Identify which cell holds the provided text, then report its [X, Y] central coordinate. 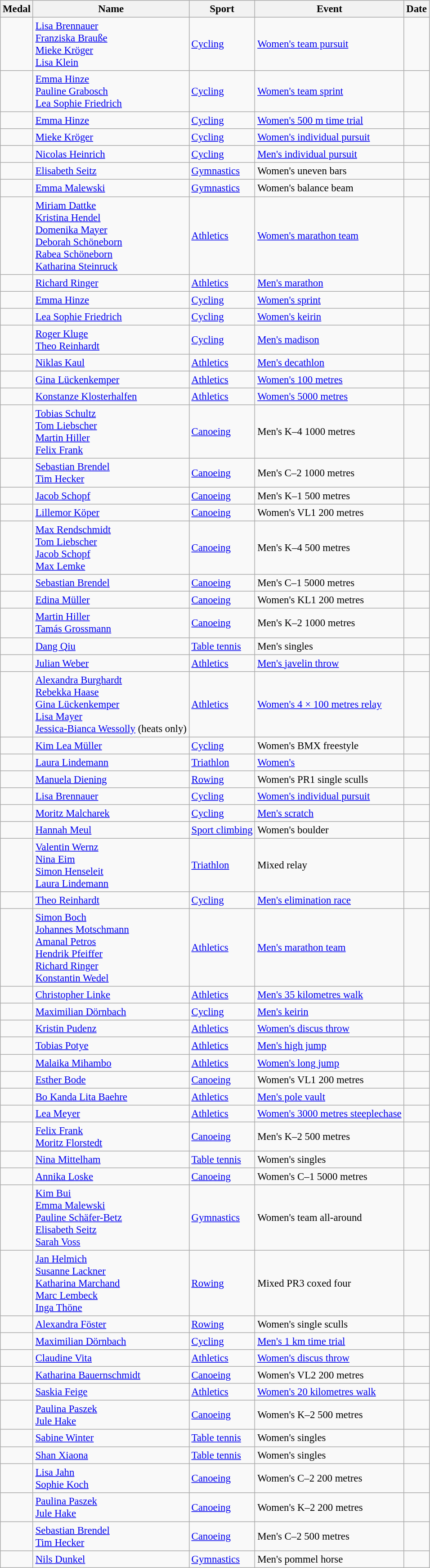
Emma Malewski [111, 188]
Women's boulder [329, 830]
Emma HinzePauline GraboschLea Sophie Friedrich [111, 91]
Valentin WernzNina EimSimon HenseleitLaura Lindemann [111, 865]
Women's team all-around [329, 1218]
Women's long jump [329, 1063]
Sebastian Brendel [111, 583]
Sport [222, 9]
Women's 500 m time trial [329, 121]
Women's sprint [329, 300]
Women's VL2 200 metres [329, 1375]
Men's elimination race [329, 900]
Women's KL1 200 metres [329, 600]
Lisa JahnSophie Koch [111, 1478]
Lisa BrennauerFranziska BraußeMieke KrögerLisa Klein [111, 44]
Men's K–4 500 metres [329, 548]
Women's BMX freestyle [329, 746]
Richard Ringer [111, 283]
Lea Meyer [111, 1113]
Women's 3000 metres steeplechase [329, 1113]
Katharina Bauernschmidt [111, 1375]
Lea Sophie Friedrich [111, 316]
Nils Dunkel [111, 1559]
Annika Loske [111, 1176]
Women's 5000 metres [329, 397]
Women's C–2 200 metres [329, 1478]
Gina Lückenkemper [111, 380]
Edina Müller [111, 600]
Women's single sculls [329, 1324]
Men's individual pursuit [329, 154]
Men's 1 km time trial [329, 1342]
Women's 20 kilometres walk [329, 1392]
Men's high jump [329, 1046]
Men's C–1 5000 metres [329, 583]
Konstanze Klosterhalfen [111, 397]
Men's K–4 1000 metres [329, 431]
Men's javelin throw [329, 663]
Women's marathon team [329, 236]
Elisabeth Seitz [111, 172]
Bo Kanda Lita Baehre [111, 1097]
Julian Weber [111, 663]
Men's keirin [329, 1012]
Alexandra BurghardtRebekka HaaseGina LückenkemperLisa MayerJessica-Bianca Wessolly (heats only) [111, 704]
Miriam DattkeKristina HendelDomenika MayerDeborah SchönebornRabea SchönebornKatharina Steinruck [111, 236]
Kim BuiEmma MalewskiPauline Schäfer-BetzElisabeth SeitzSarah Voss [111, 1218]
Men's K–1 500 metres [329, 496]
Women's team pursuit [329, 44]
Date [417, 9]
Mixed relay [329, 865]
Tobias SchultzTom LiebscherMartin HillerFelix Frank [111, 431]
Martin HillerTamás Grossmann [111, 623]
Dang Qiu [111, 646]
Sport climbing [222, 830]
Jacob Schopf [111, 496]
Men's scratch [329, 813]
Laura Lindemann [111, 763]
Theo Reinhardt [111, 900]
Kim Lea Müller [111, 746]
Felix FrankMoritz Florstedt [111, 1136]
Niklas Kaul [111, 363]
Men's pommel horse [329, 1559]
Lillemor Köper [111, 513]
Lisa Brennauer [111, 796]
Shan Xiaona [111, 1455]
Men's C–2 500 metres [329, 1536]
Women's balance beam [329, 188]
Malaika Mihambo [111, 1063]
Men's singles [329, 646]
Manuela Diening [111, 779]
Men's marathon [329, 283]
Men's marathon team [329, 948]
Esther Bode [111, 1080]
Kristin Pudenz [111, 1029]
Women's [329, 763]
Men's pole vault [329, 1097]
Max RendschmidtTom LiebscherJacob SchopfMax Lemke [111, 548]
Medal [17, 9]
Alexandra Föster [111, 1324]
Men's decathlon [329, 363]
Saskia Feige [111, 1392]
Simon BochJohannes MotschmannAmanal PetrosHendrik PfeifferRichard RingerKonstantin Wedel [111, 948]
Women's C–1 5000 metres [329, 1176]
Women's keirin [329, 316]
Nina Mittelham [111, 1160]
Tobias Potye [111, 1046]
Women's uneven bars [329, 172]
Women's 100 metres [329, 380]
Event [329, 9]
Men's C–2 1000 metres [329, 473]
Mieke Kröger [111, 137]
Men's K–2 1000 metres [329, 623]
Christopher Linke [111, 995]
Nicolas Heinrich [111, 154]
Women's PR1 single sculls [329, 779]
Women's K–2 200 metres [329, 1507]
Sabine Winter [111, 1438]
Men's 35 kilometres walk [329, 995]
Women's K–2 500 metres [329, 1415]
Hannah Meul [111, 830]
Roger KlugeTheo Reinhardt [111, 339]
Men's K–2 500 metres [329, 1136]
Men's madison [329, 339]
Mixed PR3 coxed four [329, 1283]
Claudine Vita [111, 1358]
Name [111, 9]
Moritz Malcharek [111, 813]
Women's 4 × 100 metres relay [329, 704]
Jan HelmichSusanne LacknerKatharina MarchandMarc LembeckInga Thöne [111, 1283]
Women's team sprint [329, 91]
